Determine the [x, y] coordinate at the center of the cell enclosing the given text.  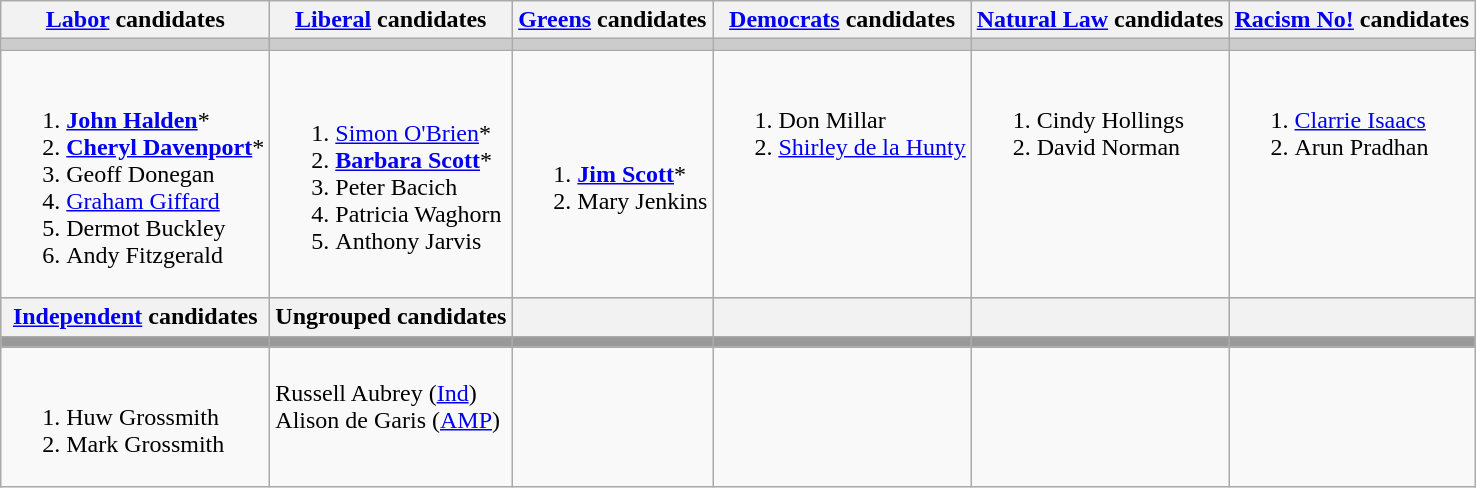
Cindy HollingsDavid Norman [1100, 174]
Russell Aubrey (Ind) Alison de Garis (AMP) [391, 417]
Jim Scott*Mary Jenkins [612, 174]
Natural Law candidates [1100, 20]
Labor candidates [136, 20]
Don MillarShirley de la Hunty [842, 174]
Independent candidates [136, 317]
Democrats candidates [842, 20]
Racism No! candidates [1352, 20]
Greens candidates [612, 20]
Liberal candidates [391, 20]
Ungrouped candidates [391, 317]
Clarrie IsaacsArun Pradhan [1352, 174]
Simon O'Brien*Barbara Scott*Peter BacichPatricia WaghornAnthony Jarvis [391, 174]
John Halden*Cheryl Davenport*Geoff DoneganGraham GiffardDermot BuckleyAndy Fitzgerald [136, 174]
Huw GrossmithMark Grossmith [136, 417]
